Identify which cell holds the provided text, then report its [x, y] central coordinate. 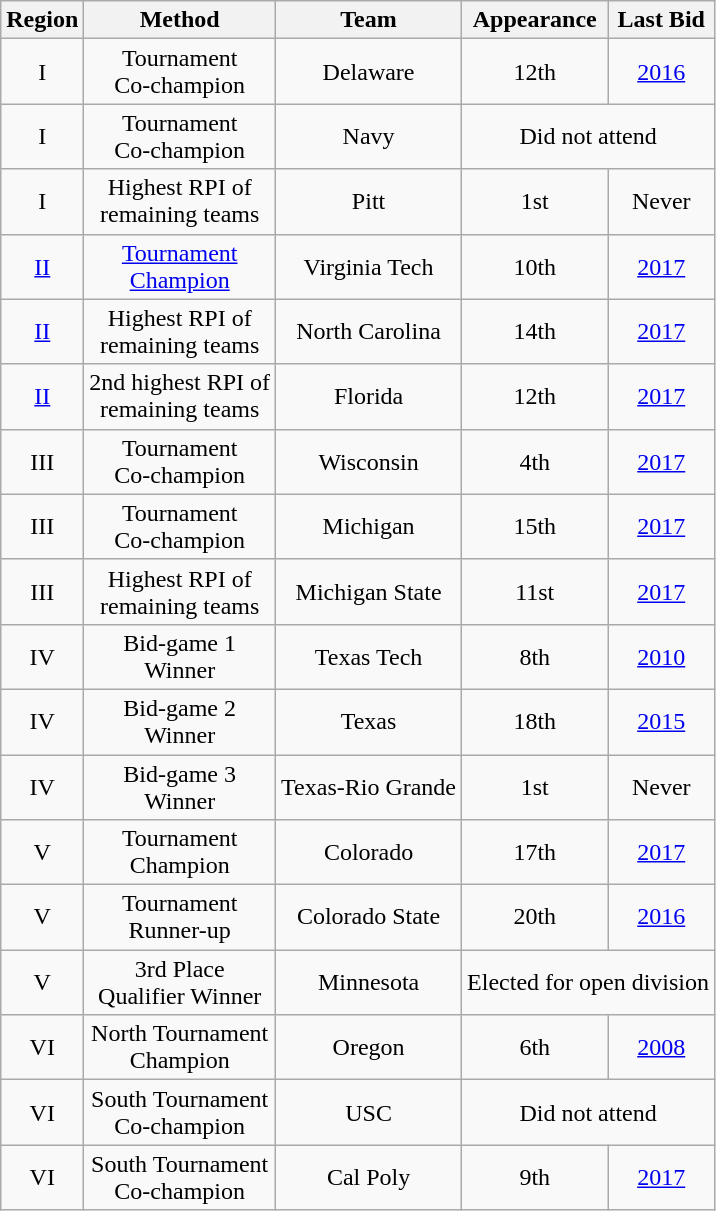
Team [369, 20]
8th [535, 656]
2010 [662, 656]
North Carolina [369, 332]
Texas Tech [369, 656]
2008 [662, 1048]
Texas [369, 722]
2nd highest RPI ofremaining teams [180, 396]
11st [535, 592]
Delaware [369, 72]
9th [535, 1178]
Method [180, 20]
Bid-game 3Winner [180, 786]
Navy [369, 136]
Michigan [369, 526]
TournamentRunner-up [180, 918]
USC [369, 1112]
2015 [662, 722]
Last Bid [662, 20]
North TournamentChampion [180, 1048]
Colorado [369, 852]
Virginia Tech [369, 266]
Elected for open division [588, 982]
4th [535, 462]
Bid-game 1Winner [180, 656]
15th [535, 526]
3rd PlaceQualifier Winner [180, 982]
Minnesota [369, 982]
Region [42, 20]
Pitt [369, 202]
6th [535, 1048]
Florida [369, 396]
Appearance [535, 20]
14th [535, 332]
Wisconsin [369, 462]
17th [535, 852]
10th [535, 266]
Oregon [369, 1048]
Bid-game 2Winner [180, 722]
Cal Poly [369, 1178]
Texas-Rio Grande [369, 786]
18th [535, 722]
Colorado State [369, 918]
Michigan State [369, 592]
20th [535, 918]
